Search for the cell housing the specified text and yield its [X, Y] center coordinate. 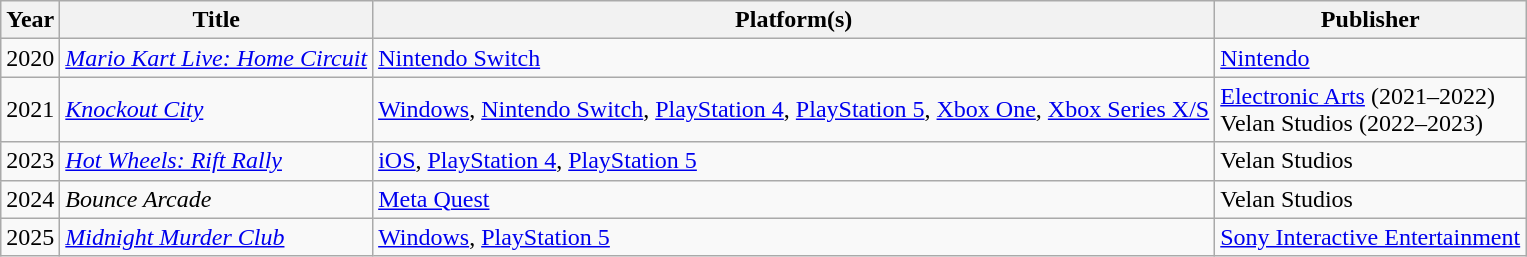
Year [30, 20]
Electronic Arts (2021–2022)Velan Studios (2022–2023) [1370, 110]
Nintendo [1370, 58]
Sony Interactive Entertainment [1370, 237]
Nintendo Switch [794, 58]
Bounce Arcade [216, 199]
iOS, PlayStation 4, PlayStation 5 [794, 161]
Mario Kart Live: Home Circuit [216, 58]
Title [216, 20]
2021 [30, 110]
2025 [30, 237]
Midnight Murder Club [216, 237]
Publisher [1370, 20]
Meta Quest [794, 199]
Windows, PlayStation 5 [794, 237]
Windows, Nintendo Switch, PlayStation 4, PlayStation 5, Xbox One, Xbox Series X/S [794, 110]
Hot Wheels: Rift Rally [216, 161]
Platform(s) [794, 20]
2023 [30, 161]
Knockout City [216, 110]
2024 [30, 199]
2020 [30, 58]
